Return the (X, Y) coordinate for the center point of the cell that contains the specified text.  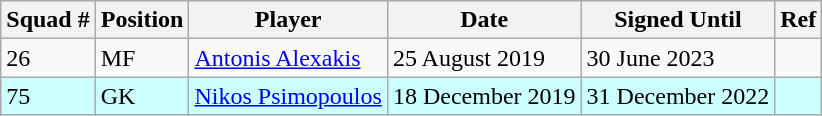
Ref (798, 20)
Signed Until (678, 20)
26 (48, 58)
25 August 2019 (484, 58)
Antonis Alexakis (288, 58)
Position (142, 20)
Player (288, 20)
31 December 2022 (678, 96)
Nikos Psimopoulos (288, 96)
75 (48, 96)
Date (484, 20)
18 December 2019 (484, 96)
30 June 2023 (678, 58)
MF (142, 58)
GK (142, 96)
Squad # (48, 20)
